Scan for the cell matching the given text and deliver its (X, Y) coordinate at center. 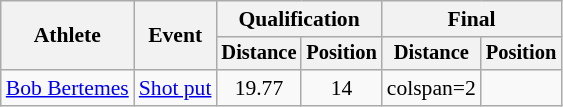
Athlete (68, 36)
colspan=2 (432, 88)
Qualification (298, 19)
Event (176, 36)
19.77 (258, 88)
Shot put (176, 88)
Bob Bertemes (68, 88)
Final (472, 19)
14 (341, 88)
